Locate the cell with the specified text and output its (x, y) center coordinate. 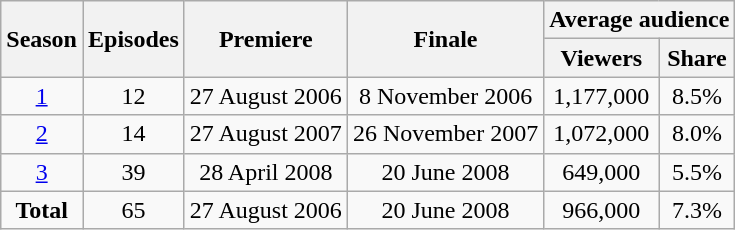
Episodes (133, 39)
Season (42, 39)
Viewers (602, 58)
966,000 (602, 210)
1,177,000 (602, 96)
27 August 2007 (266, 134)
Total (42, 210)
39 (133, 172)
Average audience (640, 20)
Premiere (266, 39)
649,000 (602, 172)
Share (697, 58)
8 November 2006 (445, 96)
26 November 2007 (445, 134)
1,072,000 (602, 134)
14 (133, 134)
8.5% (697, 96)
7.3% (697, 210)
2 (42, 134)
8.0% (697, 134)
1 (42, 96)
28 April 2008 (266, 172)
65 (133, 210)
Finale (445, 39)
5.5% (697, 172)
12 (133, 96)
3 (42, 172)
